Return the [x, y] coordinate for the center point of the cell that contains the specified text.  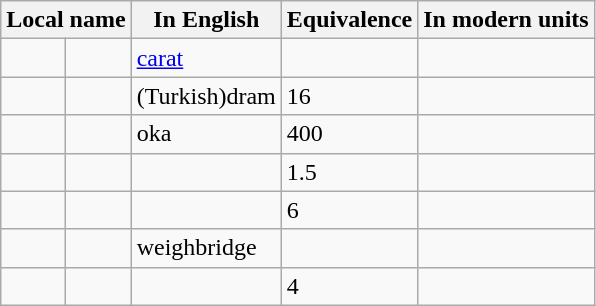
4 [349, 286]
In English [206, 20]
weighbridge [206, 248]
carat [206, 58]
6 [349, 210]
16 [349, 96]
Local name [66, 20]
oka [206, 134]
Equivalence [349, 20]
1.5 [349, 172]
In modern units [506, 20]
(Turkish)dram [206, 96]
400 [349, 134]
